Detect which cell encompasses the target text, then output its (X, Y) center coordinate. 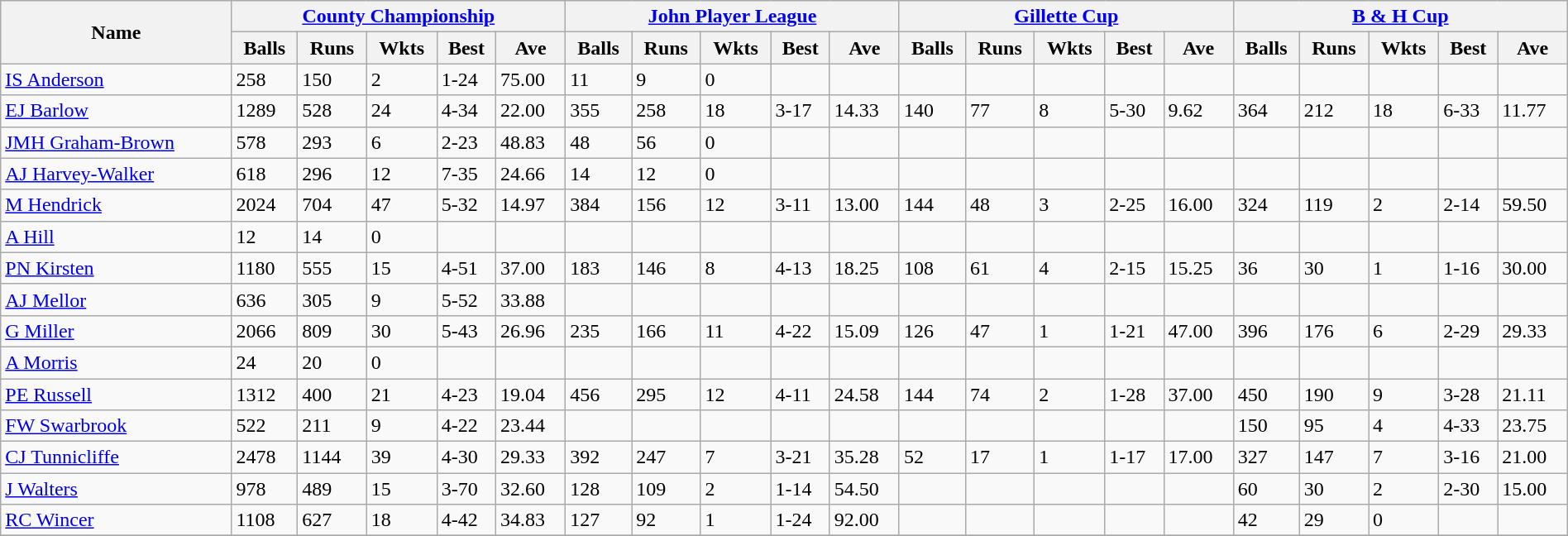
2-30 (1469, 489)
3-17 (801, 111)
126 (932, 331)
61 (999, 268)
190 (1333, 395)
1144 (332, 457)
18.25 (864, 268)
EJ Barlow (116, 111)
24.66 (530, 174)
CJ Tunnicliffe (116, 457)
21.00 (1532, 457)
1108 (265, 520)
34.83 (530, 520)
30.00 (1532, 268)
147 (1333, 457)
3 (1070, 205)
327 (1266, 457)
1289 (265, 111)
176 (1333, 331)
23.44 (530, 426)
128 (599, 489)
County Championship (399, 17)
146 (667, 268)
52 (932, 457)
Gillette Cup (1066, 17)
235 (599, 331)
Name (116, 32)
324 (1266, 205)
140 (932, 111)
7-35 (466, 174)
392 (599, 457)
4-30 (466, 457)
978 (265, 489)
75.00 (530, 79)
1-17 (1135, 457)
9.62 (1198, 111)
92 (667, 520)
555 (332, 268)
1-16 (1469, 268)
1-14 (801, 489)
FW Swarbrook (116, 426)
19.04 (530, 395)
809 (332, 331)
528 (332, 111)
48.83 (530, 142)
22.00 (530, 111)
John Player League (733, 17)
4-51 (466, 268)
2-23 (466, 142)
2066 (265, 331)
4-11 (801, 395)
305 (332, 299)
95 (1333, 426)
166 (667, 331)
2-14 (1469, 205)
2-15 (1135, 268)
3-21 (801, 457)
4-13 (801, 268)
AJ Harvey-Walker (116, 174)
578 (265, 142)
92.00 (864, 520)
3-28 (1469, 395)
2024 (265, 205)
74 (999, 395)
3-11 (801, 205)
2-29 (1469, 331)
IS Anderson (116, 79)
4-42 (466, 520)
5-52 (466, 299)
J Walters (116, 489)
A Morris (116, 362)
183 (599, 268)
32.60 (530, 489)
156 (667, 205)
450 (1266, 395)
1180 (265, 268)
704 (332, 205)
396 (1266, 331)
B & H Cup (1400, 17)
627 (332, 520)
400 (332, 395)
G Miller (116, 331)
77 (999, 111)
17.00 (1198, 457)
636 (265, 299)
47.00 (1198, 331)
108 (932, 268)
4-23 (466, 395)
PE Russell (116, 395)
24.58 (864, 395)
14.97 (530, 205)
PN Kirsten (116, 268)
293 (332, 142)
4-33 (1469, 426)
15.09 (864, 331)
26.96 (530, 331)
59.50 (1532, 205)
3-16 (1469, 457)
1312 (265, 395)
384 (599, 205)
11.77 (1532, 111)
AJ Mellor (116, 299)
489 (332, 489)
36 (1266, 268)
29 (1333, 520)
39 (402, 457)
A Hill (116, 237)
54.50 (864, 489)
5-30 (1135, 111)
15.00 (1532, 489)
247 (667, 457)
6-33 (1469, 111)
3-70 (466, 489)
21.11 (1532, 395)
60 (1266, 489)
14.33 (864, 111)
618 (265, 174)
5-32 (466, 205)
56 (667, 142)
212 (1333, 111)
17 (999, 457)
RC Wincer (116, 520)
1-21 (1135, 331)
33.88 (530, 299)
5-43 (466, 331)
15.25 (1198, 268)
364 (1266, 111)
211 (332, 426)
16.00 (1198, 205)
2-25 (1135, 205)
2478 (265, 457)
1-28 (1135, 395)
42 (1266, 520)
M Hendrick (116, 205)
522 (265, 426)
456 (599, 395)
13.00 (864, 205)
35.28 (864, 457)
23.75 (1532, 426)
4-34 (466, 111)
119 (1333, 205)
JMH Graham-Brown (116, 142)
355 (599, 111)
21 (402, 395)
20 (332, 362)
295 (667, 395)
127 (599, 520)
109 (667, 489)
296 (332, 174)
